Identify which cell holds the provided text, then report its [X, Y] central coordinate. 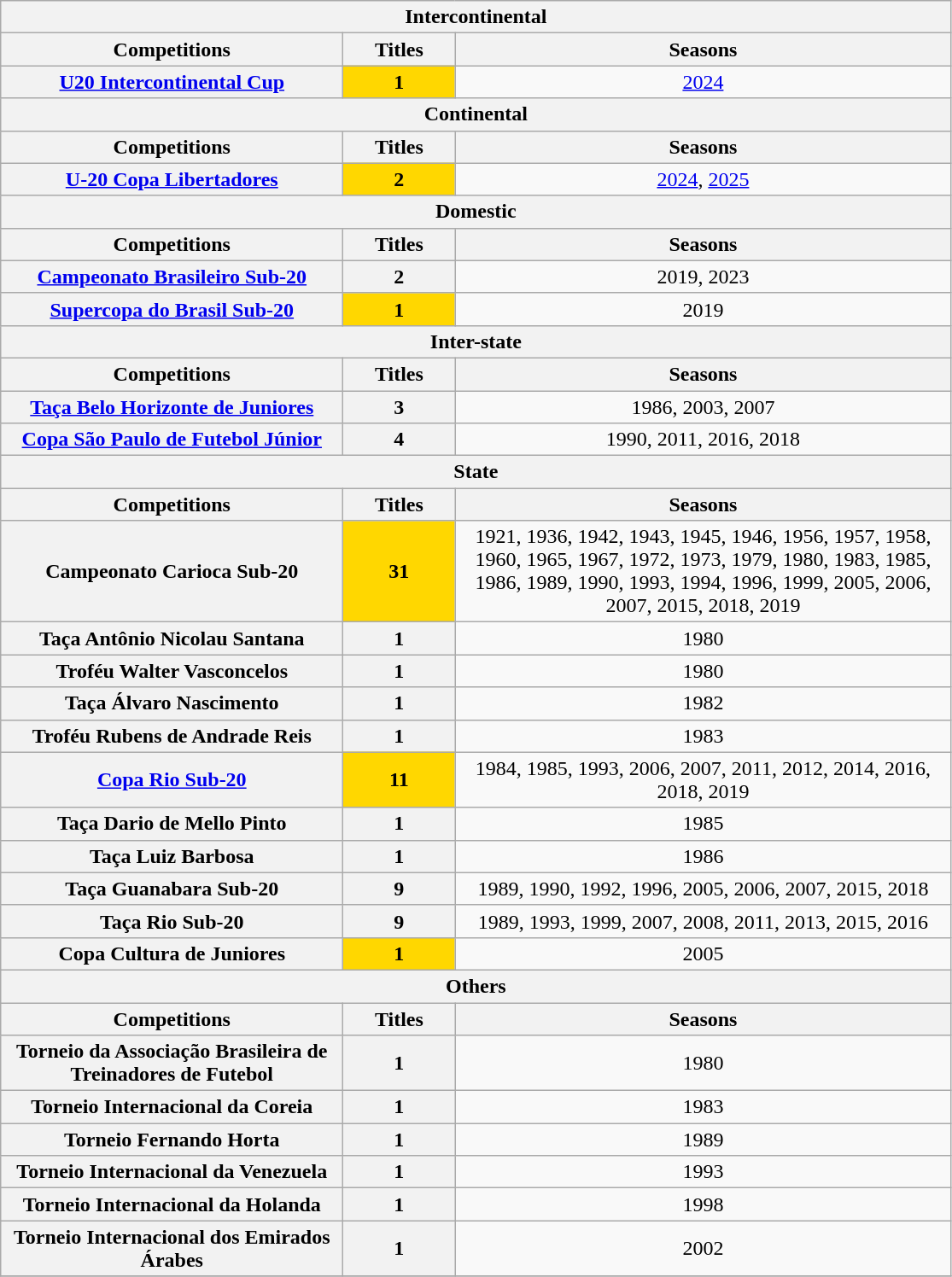
11 [400, 780]
2019 [704, 309]
Others [476, 986]
1982 [704, 703]
3 [400, 407]
Taça Dario de Mello Pinto [172, 824]
4 [400, 440]
2002 [704, 1248]
Torneio da Associação Brasileira de Treinadores de Futebol [172, 1064]
U20 Intercontinental Cup [172, 82]
Taça Guanabara Sub-20 [172, 889]
1989, 1993, 1999, 2007, 2008, 2011, 2013, 2015, 2016 [704, 921]
1985 [704, 824]
U-20 Copa Libertadores [172, 179]
2024, 2025 [704, 179]
2024 [704, 82]
Campeonato Carioca Sub-20 [172, 572]
Troféu Rubens de Andrade Reis [172, 736]
Torneio Internacional dos Emirados Árabes [172, 1248]
1984, 1985, 1993, 2006, 2007, 2011, 2012, 2014, 2016, 2018, 2019 [704, 780]
Copa São Paulo de Futebol Júnior [172, 440]
Taça Álvaro Nascimento [172, 703]
Supercopa do Brasil Sub-20 [172, 309]
Torneio Internacional da Holanda [172, 1204]
Torneio Internacional da Coreia [172, 1107]
Troféu Walter Vasconcelos [172, 671]
31 [400, 572]
2005 [704, 953]
1989, 1990, 1992, 1996, 2005, 2006, 2007, 2015, 2018 [704, 889]
1986 [704, 856]
Taça Antônio Nicolau Santana [172, 638]
Copa Cultura de Juniores [172, 953]
Torneio Internacional da Venezuela [172, 1172]
Taça Belo Horizonte de Juniores [172, 407]
Torneio Fernando Horta [172, 1140]
Taça Luiz Barbosa [172, 856]
State [476, 472]
1993 [704, 1172]
2019, 2023 [704, 277]
Copa Rio Sub-20 [172, 780]
Taça Rio Sub-20 [172, 921]
1986, 2003, 2007 [704, 407]
Continental [476, 114]
Inter-state [476, 341]
Intercontinental [476, 17]
1990, 2011, 2016, 2018 [704, 440]
Campeonato Brasileiro Sub-20 [172, 277]
1998 [704, 1204]
1989 [704, 1140]
Domestic [476, 212]
